Identify which cell holds the provided text, then report its [X, Y] central coordinate. 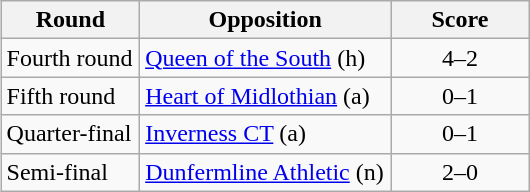
Dunfermline Athletic (n) [266, 172]
Semi-final [70, 172]
Quarter-final [70, 134]
4–2 [460, 58]
Opposition [266, 20]
Fifth round [70, 96]
Heart of Midlothian (a) [266, 96]
Round [70, 20]
Queen of the South (h) [266, 58]
Score [460, 20]
2–0 [460, 172]
Fourth round [70, 58]
Inverness CT (a) [266, 134]
